Scan for the cell matching the given text and deliver its (X, Y) coordinate at center. 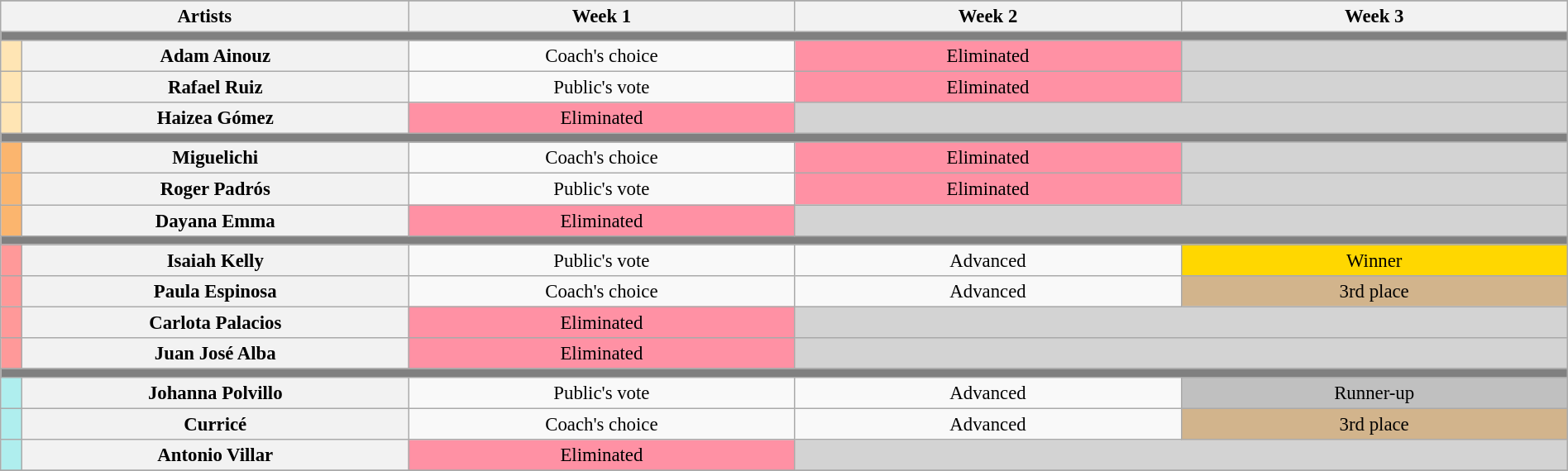
Runner-up (1374, 393)
Carlota Palacios (215, 322)
Antonio Villar (215, 455)
Artists (205, 17)
Juan José Alba (215, 354)
Adam Ainouz (215, 56)
Week 1 (602, 17)
Week 2 (987, 17)
Curricé (215, 424)
Paula Espinosa (215, 291)
Isaiah Kelly (215, 260)
Week 3 (1374, 17)
Haizea Gómez (215, 118)
Rafael Ruiz (215, 88)
Winner (1374, 260)
Dayana Emma (215, 221)
Miguelichi (215, 158)
Johanna Polvillo (215, 393)
Roger Padrós (215, 189)
